Pinpoint the cell where the given text exists, returning its [X, Y] midpoint coordinate. 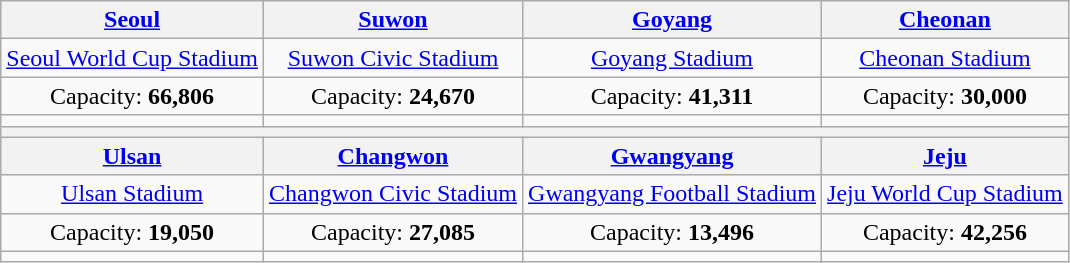
Gwangyang [672, 156]
Capacity: 41,311 [672, 96]
Cheonan [946, 20]
Suwon [392, 20]
Capacity: 27,085 [392, 232]
Suwon Civic Stadium [392, 58]
Seoul [132, 20]
Goyang [672, 20]
Gwangyang Football Stadium [672, 194]
Capacity: 19,050 [132, 232]
Changwon Civic Stadium [392, 194]
Seoul World Cup Stadium [132, 58]
Changwon [392, 156]
Capacity: 30,000 [946, 96]
Ulsan [132, 156]
Capacity: 24,670 [392, 96]
Goyang Stadium [672, 58]
Capacity: 66,806 [132, 96]
Jeju World Cup Stadium [946, 194]
Ulsan Stadium [132, 194]
Capacity: 42,256 [946, 232]
Cheonan Stadium [946, 58]
Capacity: 13,496 [672, 232]
Jeju [946, 156]
